Return the [X, Y] coordinate for the center point of the cell that contains the specified text.  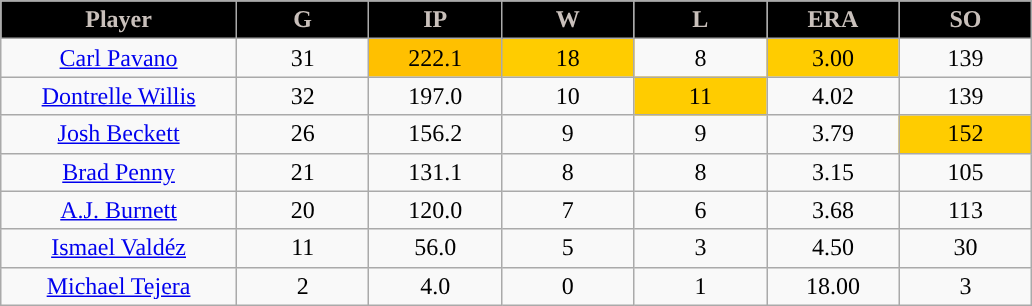
32 [302, 96]
2 [302, 286]
Player [119, 20]
113 [966, 210]
10 [568, 96]
197.0 [436, 96]
3.79 [834, 134]
222.1 [436, 58]
3.68 [834, 210]
G [302, 20]
18.00 [834, 286]
30 [966, 248]
156.2 [436, 134]
3.00 [834, 58]
SO [966, 20]
20 [302, 210]
Dontrelle Willis [119, 96]
4.0 [436, 286]
Josh Beckett [119, 134]
26 [302, 134]
120.0 [436, 210]
131.1 [436, 172]
4.02 [834, 96]
18 [568, 58]
IP [436, 20]
7 [568, 210]
21 [302, 172]
4.50 [834, 248]
Brad Penny [119, 172]
W [568, 20]
0 [568, 286]
Michael Tejera [119, 286]
A.J. Burnett [119, 210]
6 [700, 210]
Carl Pavano [119, 58]
3.15 [834, 172]
5 [568, 248]
56.0 [436, 248]
105 [966, 172]
Ismael Valdéz [119, 248]
152 [966, 134]
1 [700, 286]
31 [302, 58]
L [700, 20]
ERA [834, 20]
